Find where the given text appears and provide that cell's center as (X, Y) coordinate. 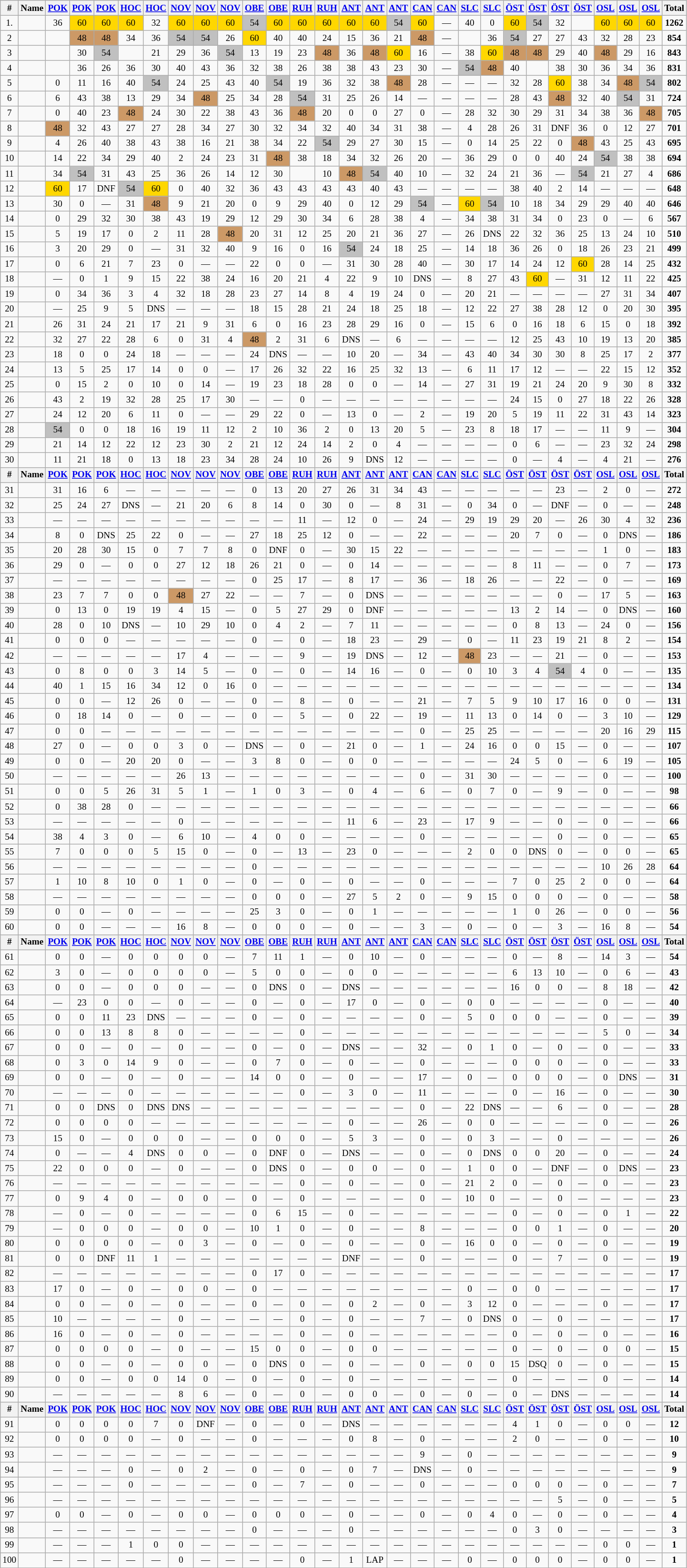
328 (675, 400)
69 (10, 1078)
107 (675, 746)
248 (675, 505)
52 (10, 807)
332 (675, 385)
304 (675, 430)
395 (675, 309)
131 (675, 701)
76 (10, 1184)
81 (10, 1259)
91 (10, 1425)
1. (10, 23)
160 (675, 611)
694 (675, 159)
236 (675, 520)
47 (10, 731)
153 (675, 656)
99 (10, 1545)
97 (10, 1515)
35 (10, 551)
82 (10, 1274)
55 (10, 852)
802 (675, 83)
154 (675, 641)
67 (10, 1048)
49 (10, 762)
86 (10, 1334)
89 (10, 1379)
425 (675, 279)
686 (675, 174)
75 (10, 1168)
79 (10, 1228)
377 (675, 354)
163 (675, 596)
50 (10, 776)
499 (675, 249)
385 (675, 340)
352 (675, 370)
392 (675, 324)
85 (10, 1319)
134 (675, 686)
298 (675, 445)
407 (675, 294)
1262 (675, 23)
129 (675, 716)
37 (10, 581)
73 (10, 1138)
701 (675, 129)
156 (675, 626)
843 (675, 53)
46 (10, 716)
115 (675, 731)
724 (675, 98)
96 (10, 1500)
705 (675, 113)
169 (675, 581)
80 (10, 1244)
53 (10, 822)
78 (10, 1214)
646 (675, 204)
88 (10, 1364)
183 (675, 551)
648 (675, 189)
92 (10, 1439)
432 (675, 264)
173 (675, 565)
71 (10, 1108)
105 (675, 762)
94 (10, 1470)
68 (10, 1063)
77 (10, 1198)
51 (10, 792)
59 (10, 912)
87 (10, 1349)
186 (675, 535)
93 (10, 1455)
90 (10, 1394)
323 (675, 415)
84 (10, 1304)
63 (10, 987)
74 (10, 1153)
510 (675, 234)
DSQ (537, 1364)
41 (10, 641)
854 (675, 38)
62 (10, 973)
70 (10, 1093)
LAP (375, 1560)
72 (10, 1123)
567 (675, 219)
45 (10, 701)
83 (10, 1289)
44 (10, 686)
61 (10, 957)
831 (675, 68)
95 (10, 1485)
57 (10, 882)
276 (675, 460)
135 (675, 671)
695 (675, 143)
272 (675, 490)
